Locate the cell with the specified text and output its [X, Y] center coordinate. 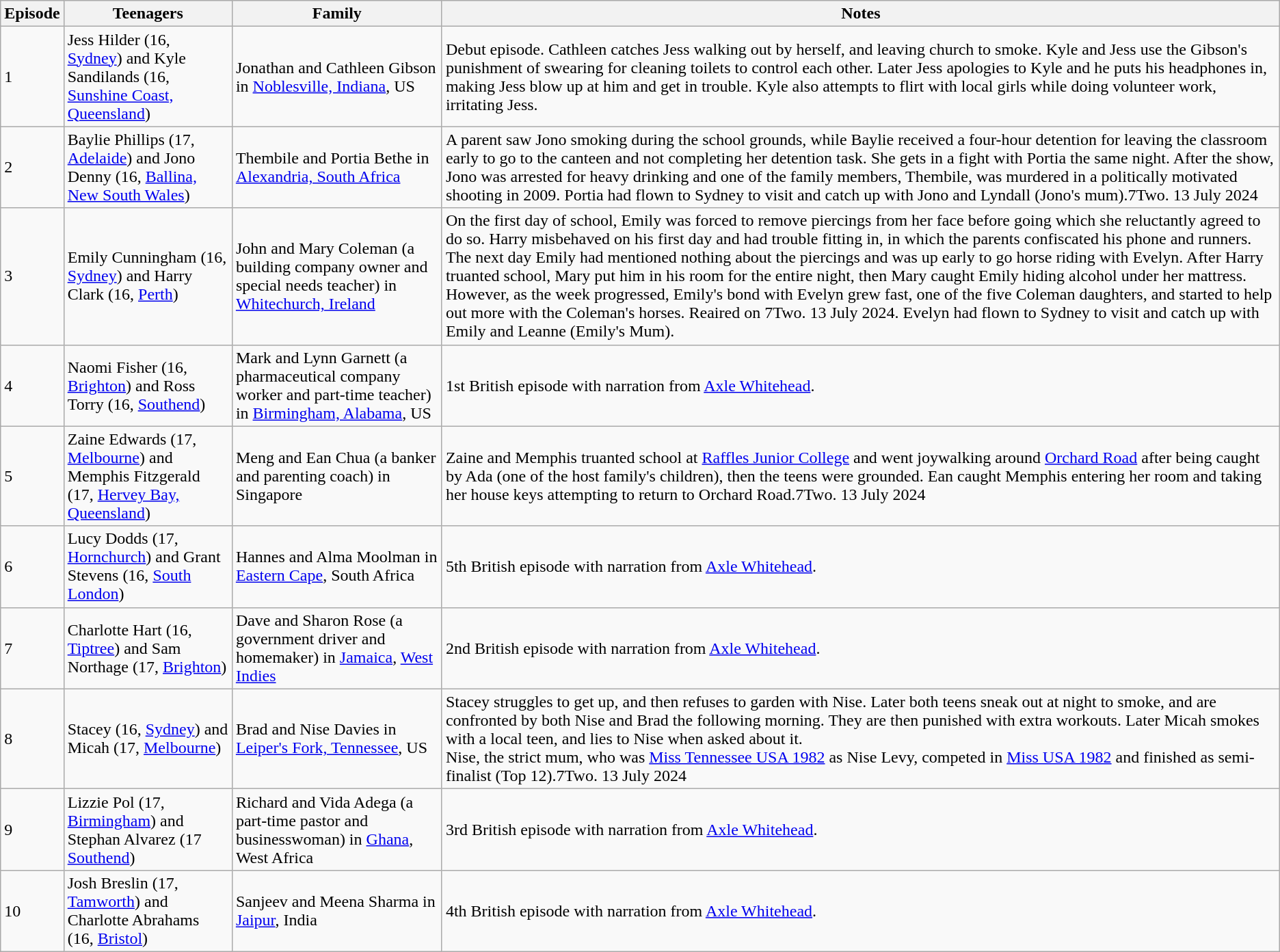
Baylie Phillips (17, Adelaide) and Jono Denny (16, Ballina, New South Wales) [148, 167]
1st British episode with narration from Axle Whitehead. [860, 386]
5th British episode with narration from Axle Whitehead. [860, 566]
Meng and Ean Chua (a banker and parenting coach) in Singapore [336, 476]
4 [32, 386]
John and Mary Coleman (a building company owner and special needs teacher) in Whitechurch, Ireland [336, 276]
Mark and Lynn Garnett (a pharmaceutical company worker and part-time teacher) in Birmingham, Alabama, US [336, 386]
Jonathan and Cathleen Gibson in Noblesville, Indiana, US [336, 77]
Richard and Vida Adega (a part-time pastor and businesswoman) in Ghana, West Africa [336, 829]
Sanjeev and Meena Sharma in Jaipur, India [336, 911]
Charlotte Hart (16, Tiptree) and Sam Northage (17, Brighton) [148, 648]
Dave and Sharon Rose (a government driver and homemaker) in Jamaica, West Indies [336, 648]
4th British episode with narration from Axle Whitehead. [860, 911]
Lizzie Pol (17, Birmingham) and Stephan Alvarez (17 Southend) [148, 829]
2nd British episode with narration from Axle Whitehead. [860, 648]
Naomi Fisher (16, Brighton) and Ross Torry (16, Southend) [148, 386]
Lucy Dodds (17, Hornchurch) and Grant Stevens (16, South London) [148, 566]
6 [32, 566]
Brad and Nise Davies in Leiper's Fork, Tennessee, US [336, 739]
3 [32, 276]
2 [32, 167]
Stacey (16, Sydney) and Micah (17, Melbourne) [148, 739]
Hannes and Alma Moolman in Eastern Cape, South Africa [336, 566]
Family [336, 14]
5 [32, 476]
Josh Breslin (17, Tamworth) and Charlotte Abrahams (16, Bristol) [148, 911]
Jess Hilder (16, Sydney) and Kyle Sandilands (16, Sunshine Coast, Queensland) [148, 77]
Thembile and Portia Bethe in Alexandria, South Africa [336, 167]
Teenagers [148, 14]
1 [32, 77]
Emily Cunningham (16, Sydney) and Harry Clark (16, Perth) [148, 276]
8 [32, 739]
7 [32, 648]
3rd British episode with narration from Axle Whitehead. [860, 829]
10 [32, 911]
Zaine Edwards (17, Melbourne) and Memphis Fitzgerald (17, Hervey Bay, Queensland) [148, 476]
Notes [860, 14]
9 [32, 829]
Episode [32, 14]
